Extract the [x, y] coordinate from the center of the cell holding the provided text.  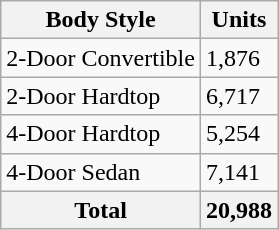
6,717 [238, 96]
Total [101, 210]
1,876 [238, 58]
4-Door Sedan [101, 172]
7,141 [238, 172]
2-Door Convertible [101, 58]
5,254 [238, 134]
4-Door Hardtop [101, 134]
2-Door Hardtop [101, 96]
20,988 [238, 210]
Units [238, 20]
Body Style [101, 20]
